Detect which cell encompasses the target text, then output its (X, Y) center coordinate. 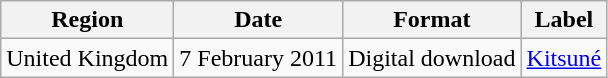
Region (88, 20)
Date (258, 20)
United Kingdom (88, 58)
Label (564, 20)
7 February 2011 (258, 58)
Kitsuné (564, 58)
Digital download (432, 58)
Format (432, 20)
